For the text-containing cell, return its midpoint in [x, y] coordinate format. 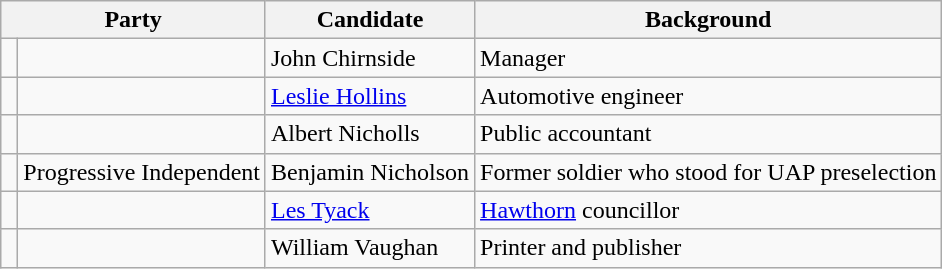
Printer and publisher [708, 248]
Party [134, 20]
Les Tyack [370, 210]
Leslie Hollins [370, 96]
John Chirnside [370, 58]
Albert Nicholls [370, 134]
Progressive Independent [142, 172]
Automotive engineer [708, 96]
Public accountant [708, 134]
William Vaughan [370, 248]
Hawthorn councillor [708, 210]
Candidate [370, 20]
Manager [708, 58]
Background [708, 20]
Former soldier who stood for UAP preselection [708, 172]
Benjamin Nicholson [370, 172]
